Return the [X, Y] coordinate for the center point of the cell that contains the specified text.  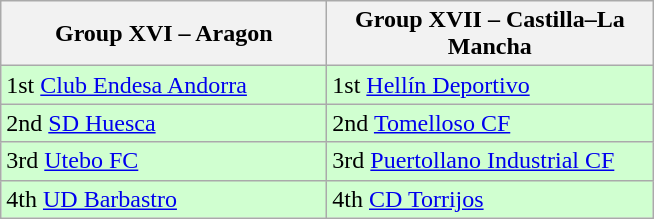
3rd Utebo FC [164, 161]
4th CD Torrijos [490, 199]
Group XVII – Castilla–La Mancha [490, 34]
4th UD Barbastro [164, 199]
2nd SD Huesca [164, 123]
Group XVI – Aragon [164, 34]
1st Hellín Deportivo [490, 85]
2nd Tomelloso CF [490, 123]
3rd Puertollano Industrial CF [490, 161]
1st Club Endesa Andorra [164, 85]
